Provide the [X, Y] coordinate of the cell's center where the given text is located.  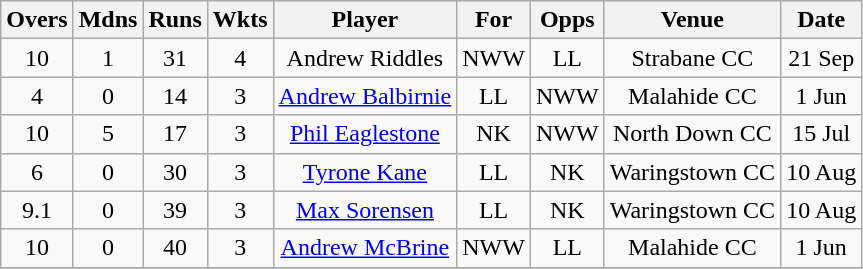
21 Sep [822, 58]
40 [175, 248]
15 Jul [822, 134]
14 [175, 96]
Phil Eaglestone [365, 134]
Andrew McBrine [365, 248]
Tyrone Kane [365, 172]
Venue [692, 20]
Strabane CC [692, 58]
1 [108, 58]
Opps [567, 20]
North Down CC [692, 134]
30 [175, 172]
Max Sorensen [365, 210]
Andrew Riddles [365, 58]
Mdns [108, 20]
5 [108, 134]
Overs [37, 20]
Player [365, 20]
Date [822, 20]
31 [175, 58]
Runs [175, 20]
For [494, 20]
6 [37, 172]
39 [175, 210]
Andrew Balbirnie [365, 96]
17 [175, 134]
Wkts [240, 20]
9.1 [37, 210]
